Provide the (X, Y) coordinate of the cell's center where the given text is located.  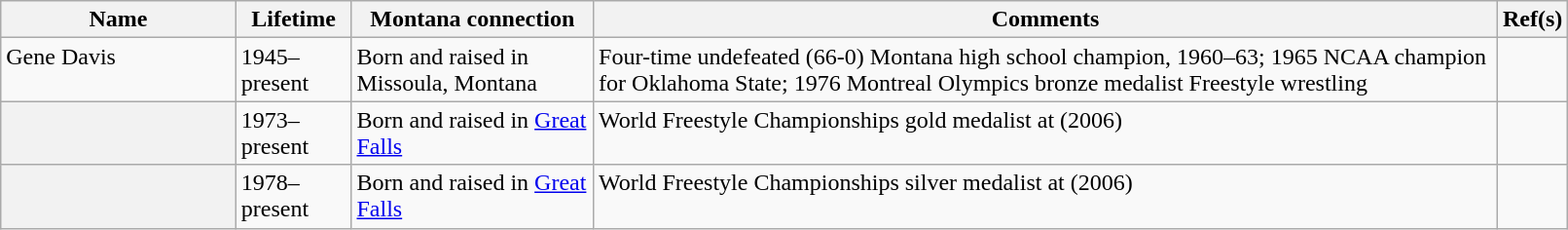
Comments (1045, 19)
World Freestyle Championships gold medalist at (2006) (1045, 133)
Gene Davis (119, 70)
World Freestyle Championships silver medalist at (2006) (1045, 197)
1973–present (294, 133)
Name (119, 19)
Ref(s) (1532, 19)
Montana connection (473, 19)
Born and raised in Missoula, Montana (473, 70)
Lifetime (294, 19)
1978–present (294, 197)
1945–present (294, 70)
